Return (x, y) of the center of cell containing provided text 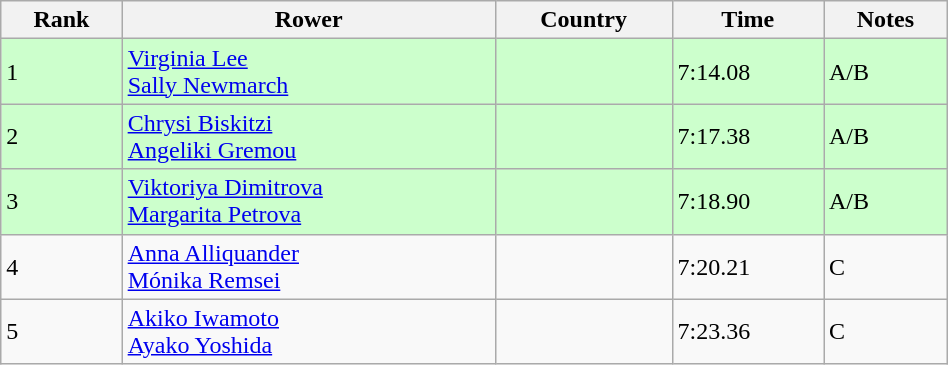
7:18.90 (748, 202)
7:23.36 (748, 332)
7:14.08 (748, 72)
Viktoriya DimitrovaMargarita Petrova (308, 202)
Notes (886, 20)
Time (748, 20)
5 (62, 332)
4 (62, 266)
Rank (62, 20)
7:20.21 (748, 266)
3 (62, 202)
Anna AlliquanderMónika Remsei (308, 266)
2 (62, 136)
1 (62, 72)
Virginia LeeSally Newmarch (308, 72)
Chrysi BiskitziAngeliki Gremou (308, 136)
7:17.38 (748, 136)
Akiko IwamotoAyako Yoshida (308, 332)
Country (584, 20)
Rower (308, 20)
